Locate the cell with the specified text and output its [X, Y] center coordinate. 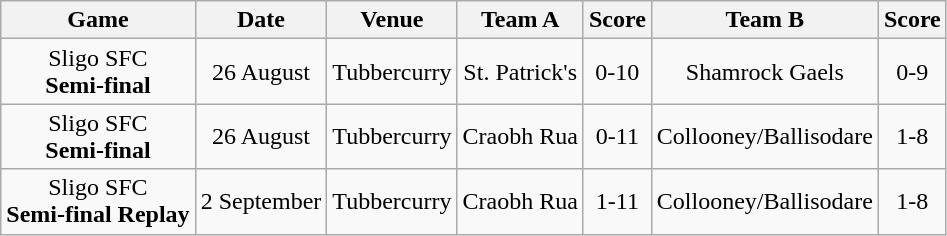
Sligo SFCSemi-final Replay [98, 202]
Game [98, 20]
St. Patrick's [520, 72]
Shamrock Gaels [764, 72]
Venue [392, 20]
0-11 [617, 136]
0-10 [617, 72]
2 September [261, 202]
1-11 [617, 202]
Team A [520, 20]
Team B [764, 20]
0-9 [912, 72]
Date [261, 20]
